For the text-containing cell, return its midpoint in (x, y) coordinate format. 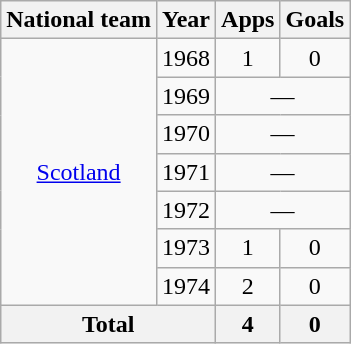
1974 (186, 286)
4 (248, 324)
2 (248, 286)
1971 (186, 172)
Apps (248, 20)
1969 (186, 96)
1973 (186, 248)
Year (186, 20)
Goals (315, 20)
Total (108, 324)
Scotland (79, 172)
1968 (186, 58)
1970 (186, 134)
1972 (186, 210)
National team (79, 20)
